Search for the cell housing the specified text and yield its [X, Y] center coordinate. 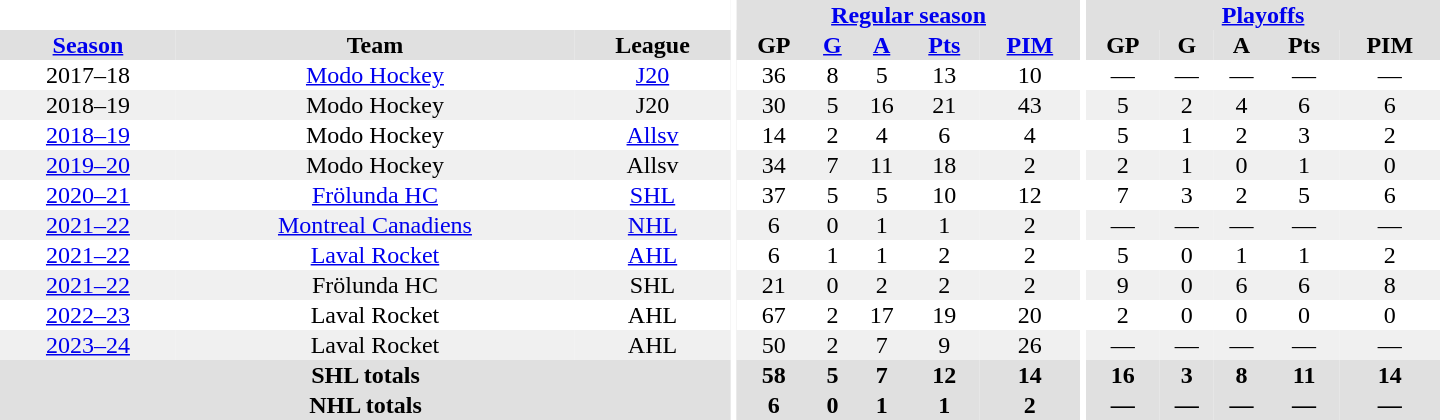
SHL totals [366, 375]
58 [774, 375]
26 [1030, 345]
2019–20 [88, 165]
50 [774, 345]
Regular season [908, 15]
36 [774, 75]
NHL [652, 225]
17 [882, 315]
2022–23 [88, 315]
30 [774, 105]
67 [774, 315]
League [652, 45]
43 [1030, 105]
20 [1030, 315]
13 [944, 75]
2020–21 [88, 195]
NHL totals [366, 405]
37 [774, 195]
19 [944, 315]
Team [375, 45]
2023–24 [88, 345]
2017–18 [88, 75]
Montreal Canadiens [375, 225]
Playoffs [1263, 15]
Season [88, 45]
18 [944, 165]
34 [774, 165]
